Extract the (x, y) coordinate from the center of the cell holding the provided text.  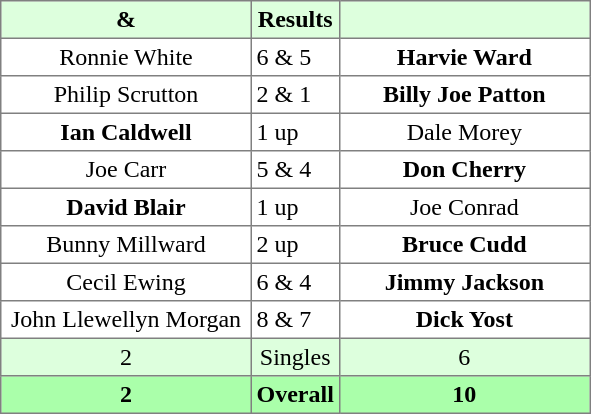
Jimmy Jackson (464, 282)
Bunny Millward (126, 245)
Cecil Ewing (126, 282)
Ronnie White (126, 57)
Joe Carr (126, 170)
David Blair (126, 207)
John Llewellyn Morgan (126, 320)
Don Cherry (464, 170)
Dale Morey (464, 132)
Ian Caldwell (126, 132)
Results (295, 20)
Philip Scrutton (126, 95)
6 & 4 (295, 282)
Singles (295, 357)
& (126, 20)
Billy Joe Patton (464, 95)
6 & 5 (295, 57)
5 & 4 (295, 170)
8 & 7 (295, 320)
10 (464, 395)
2 & 1 (295, 95)
2 up (295, 245)
6 (464, 357)
Bruce Cudd (464, 245)
Joe Conrad (464, 207)
Overall (295, 395)
Dick Yost (464, 320)
Harvie Ward (464, 57)
